Scan for the cell matching the given text and deliver its [x, y] coordinate at center. 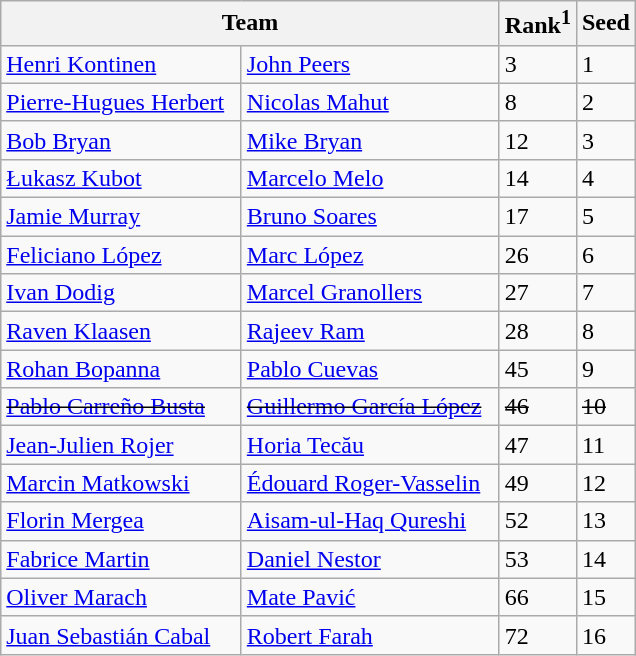
10 [606, 407]
16 [606, 635]
Bob Bryan [122, 140]
Daniel Nestor [370, 559]
66 [538, 597]
47 [538, 445]
Marc López [370, 255]
Jean-Julien Rojer [122, 445]
Seed [606, 24]
Marcelo Melo [370, 178]
49 [538, 483]
Mate Pavić [370, 597]
Oliver Marach [122, 597]
1 [606, 64]
Pierre-Hugues Herbert [122, 102]
Łukasz Kubot [122, 178]
Rank1 [538, 24]
John Peers [370, 64]
26 [538, 255]
46 [538, 407]
Aisam-ul-Haq Qureshi [370, 521]
72 [538, 635]
45 [538, 369]
Robert Farah [370, 635]
Édouard Roger-Vasselin [370, 483]
Ivan Dodig [122, 293]
Fabrice Martin [122, 559]
13 [606, 521]
11 [606, 445]
Mike Bryan [370, 140]
53 [538, 559]
5 [606, 217]
Horia Tecău [370, 445]
Florin Mergea [122, 521]
Pablo Cuevas [370, 369]
Jamie Murray [122, 217]
9 [606, 369]
6 [606, 255]
Team [250, 24]
Guillermo García López [370, 407]
28 [538, 331]
Rajeev Ram [370, 331]
Pablo Carreño Busta [122, 407]
Henri Kontinen [122, 64]
Marcin Matkowski [122, 483]
Rohan Bopanna [122, 369]
15 [606, 597]
17 [538, 217]
Raven Klaasen [122, 331]
Nicolas Mahut [370, 102]
52 [538, 521]
Bruno Soares [370, 217]
4 [606, 178]
2 [606, 102]
Juan Sebastián Cabal [122, 635]
7 [606, 293]
Marcel Granollers [370, 293]
Feliciano López [122, 255]
27 [538, 293]
